Capture the cell that displays the provided text and extract its [x, y] central coordinate. 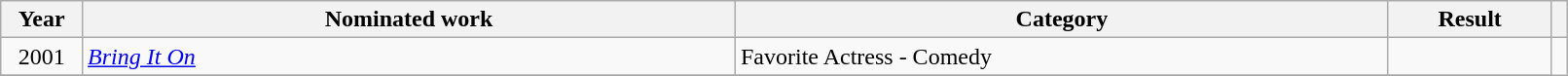
Nominated work [409, 19]
2001 [42, 57]
Result [1470, 19]
Year [42, 19]
Favorite Actress - Comedy [1061, 57]
Bring It On [409, 57]
Category [1061, 19]
